Find where the given text appears and provide that cell's center as [x, y] coordinate. 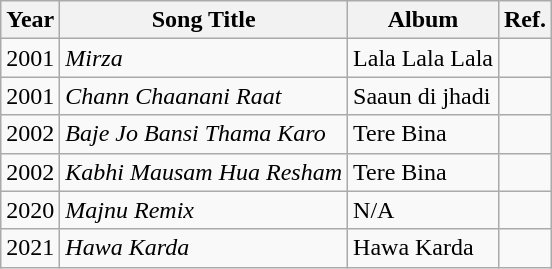
Majnu Remix [204, 210]
Lala Lala Lala [424, 58]
N/A [424, 210]
Kabhi Mausam Hua Resham [204, 172]
Song Title [204, 20]
Chann Chaanani Raat [204, 96]
Album [424, 20]
2021 [30, 248]
2020 [30, 210]
Mirza [204, 58]
Ref. [524, 20]
Year [30, 20]
Baje Jo Bansi Thama Karo [204, 134]
Saaun di jhadi [424, 96]
